Return [X, Y] of the center of cell containing provided text 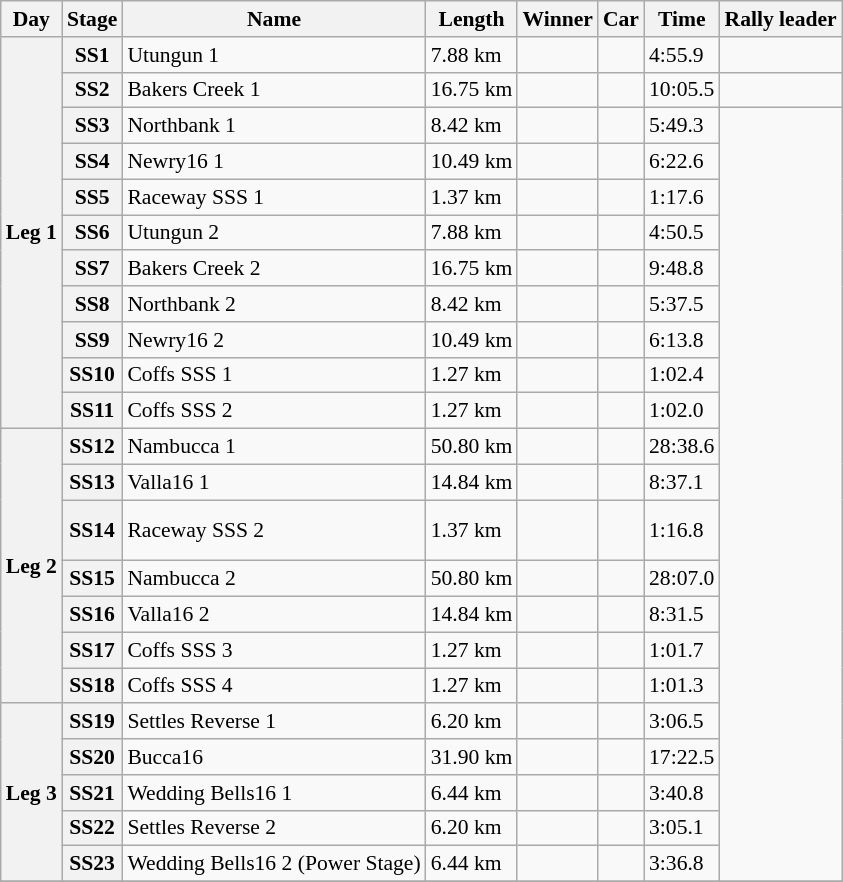
SS16 [92, 615]
Northbank 1 [274, 126]
SS3 [92, 126]
Valla16 1 [274, 482]
Leg 3 [32, 793]
SS5 [92, 197]
Car [621, 19]
4:50.5 [682, 233]
4:55.9 [682, 55]
Bakers Creek 1 [274, 90]
SS4 [92, 162]
SS12 [92, 447]
Utungun 2 [274, 233]
SS1 [92, 55]
Time [682, 19]
1:17.6 [682, 197]
Settles Reverse 1 [274, 722]
5:49.3 [682, 126]
SS2 [92, 90]
1:16.8 [682, 530]
6:22.6 [682, 162]
SS11 [92, 411]
Winner [558, 19]
Nambucca 1 [274, 447]
17:22.5 [682, 757]
SS22 [92, 828]
SS17 [92, 650]
31.90 km [472, 757]
3:05.1 [682, 828]
SS23 [92, 864]
Raceway SSS 2 [274, 530]
Coffs SSS 4 [274, 686]
SS20 [92, 757]
Bakers Creek 2 [274, 269]
1:01.7 [682, 650]
9:48.8 [682, 269]
Length [472, 19]
Bucca16 [274, 757]
SS19 [92, 722]
Newry16 2 [274, 340]
3:06.5 [682, 722]
Newry16 1 [274, 162]
Settles Reverse 2 [274, 828]
Raceway SSS 1 [274, 197]
Leg 2 [32, 566]
SS14 [92, 530]
3:36.8 [682, 864]
5:37.5 [682, 304]
1:01.3 [682, 686]
SS18 [92, 686]
SS13 [92, 482]
Name [274, 19]
Rally leader [780, 19]
3:40.8 [682, 793]
SS21 [92, 793]
SS10 [92, 375]
1:02.0 [682, 411]
Valla16 2 [274, 615]
Leg 1 [32, 233]
Northbank 2 [274, 304]
6:13.8 [682, 340]
8:37.1 [682, 482]
SS6 [92, 233]
Coffs SSS 1 [274, 375]
Utungun 1 [274, 55]
SS9 [92, 340]
8:31.5 [682, 615]
SS8 [92, 304]
1:02.4 [682, 375]
Stage [92, 19]
28:07.0 [682, 579]
Wedding Bells16 2 (Power Stage) [274, 864]
Day [32, 19]
SS15 [92, 579]
10:05.5 [682, 90]
28:38.6 [682, 447]
Coffs SSS 2 [274, 411]
SS7 [92, 269]
Coffs SSS 3 [274, 650]
Nambucca 2 [274, 579]
Wedding Bells16 1 [274, 793]
